Extract the [x, y] coordinate from the center of the cell holding the provided text.  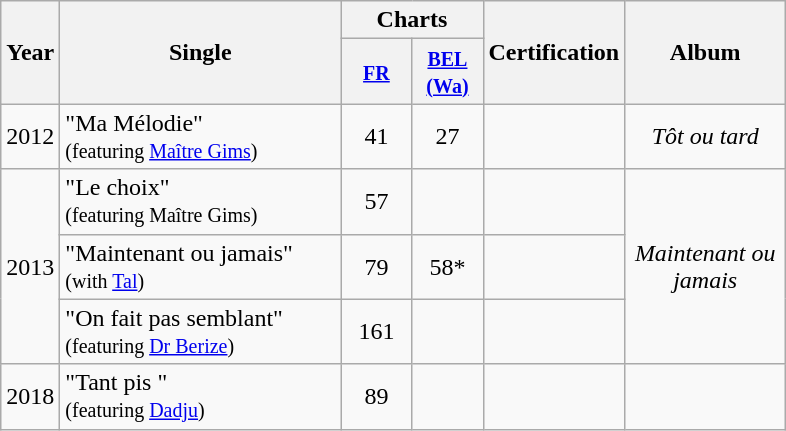
2012 [30, 136]
Charts [412, 20]
Year [30, 52]
Certification [554, 52]
41 [376, 136]
27 [448, 136]
"Maintenant ou jamais" (with Tal) [200, 266]
2013 [30, 266]
"Le choix" (featuring Maître Gims) [200, 202]
"Tant pis " (featuring Dadju) [200, 396]
58* [448, 266]
BEL(Wa) [448, 72]
2018 [30, 396]
79 [376, 266]
Single [200, 52]
Maintenant ou jamais [706, 266]
"On fait pas semblant" (featuring Dr Berize) [200, 332]
"Ma Mélodie" (featuring Maître Gims) [200, 136]
89 [376, 396]
Album [706, 52]
FR [376, 72]
57 [376, 202]
161 [376, 332]
Tôt ou tard [706, 136]
